Find where the given text appears and provide that cell's center as [X, Y] coordinate. 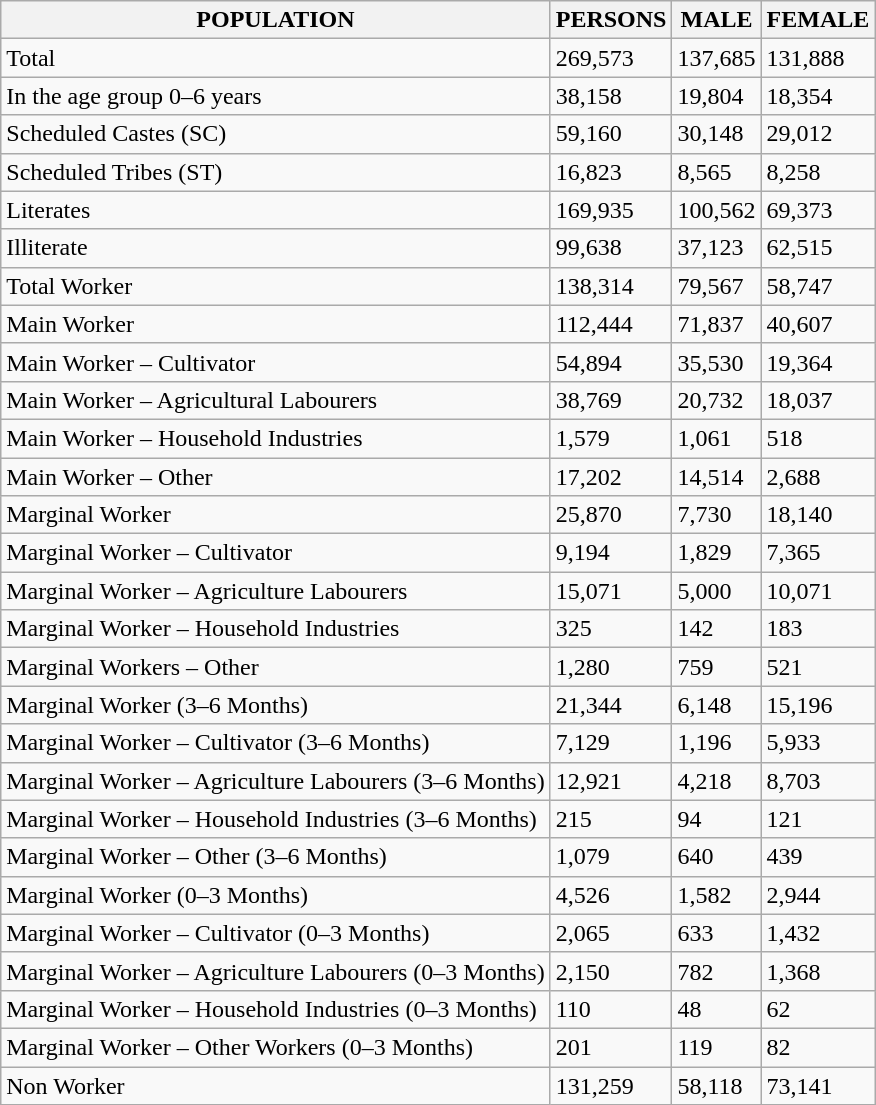
12,921 [611, 781]
5,933 [818, 743]
Non Worker [276, 1085]
38,769 [611, 400]
2,065 [611, 933]
782 [716, 971]
201 [611, 1047]
38,158 [611, 96]
Main Worker – Agricultural Labourers [276, 400]
79,567 [716, 286]
640 [716, 857]
19,804 [716, 96]
2,150 [611, 971]
325 [611, 629]
7,365 [818, 553]
100,562 [716, 210]
Marginal Worker – Agriculture Labourers (0–3 Months) [276, 971]
8,258 [818, 172]
In the age group 0–6 years [276, 96]
121 [818, 819]
1,196 [716, 743]
40,607 [818, 324]
518 [818, 438]
FEMALE [818, 20]
Scheduled Castes (SC) [276, 134]
Total Worker [276, 286]
2,688 [818, 477]
1,582 [716, 895]
20,732 [716, 400]
58,118 [716, 1085]
7,730 [716, 515]
Marginal Worker (3–6 Months) [276, 705]
19,364 [818, 362]
48 [716, 1009]
15,196 [818, 705]
439 [818, 857]
Marginal Workers – Other [276, 667]
269,573 [611, 58]
131,888 [818, 58]
Illiterate [276, 248]
112,444 [611, 324]
59,160 [611, 134]
2,944 [818, 895]
1,061 [716, 438]
4,526 [611, 895]
Marginal Worker – Cultivator (3–6 Months) [276, 743]
18,354 [818, 96]
94 [716, 819]
1,280 [611, 667]
71,837 [716, 324]
138,314 [611, 286]
54,894 [611, 362]
21,344 [611, 705]
62 [818, 1009]
1,432 [818, 933]
POPULATION [276, 20]
25,870 [611, 515]
37,123 [716, 248]
14,514 [716, 477]
1,368 [818, 971]
MALE [716, 20]
Main Worker – Other [276, 477]
18,037 [818, 400]
131,259 [611, 1085]
9,194 [611, 553]
Marginal Worker – Other (3–6 Months) [276, 857]
62,515 [818, 248]
633 [716, 933]
82 [818, 1047]
215 [611, 819]
Total [276, 58]
Marginal Worker (0–3 Months) [276, 895]
6,148 [716, 705]
8,565 [716, 172]
Marginal Worker – Household Industries (3–6 Months) [276, 819]
1,079 [611, 857]
1,579 [611, 438]
Marginal Worker – Agriculture Labourers (3–6 Months) [276, 781]
30,148 [716, 134]
Marginal Worker – Cultivator [276, 553]
169,935 [611, 210]
Literates [276, 210]
15,071 [611, 591]
73,141 [818, 1085]
7,129 [611, 743]
183 [818, 629]
10,071 [818, 591]
Marginal Worker – Cultivator (0–3 Months) [276, 933]
18,140 [818, 515]
Main Worker – Household Industries [276, 438]
110 [611, 1009]
119 [716, 1047]
142 [716, 629]
Marginal Worker – Agriculture Labourers [276, 591]
17,202 [611, 477]
Marginal Worker – Other Workers (0–3 Months) [276, 1047]
29,012 [818, 134]
99,638 [611, 248]
137,685 [716, 58]
8,703 [818, 781]
Marginal Worker [276, 515]
69,373 [818, 210]
Main Worker [276, 324]
Marginal Worker – Household Industries (0–3 Months) [276, 1009]
1,829 [716, 553]
16,823 [611, 172]
35,530 [716, 362]
PERSONS [611, 20]
Scheduled Tribes (ST) [276, 172]
58,747 [818, 286]
5,000 [716, 591]
Main Worker – Cultivator [276, 362]
4,218 [716, 781]
521 [818, 667]
Marginal Worker – Household Industries [276, 629]
759 [716, 667]
